Detect which cell encompasses the target text, then output its [x, y] center coordinate. 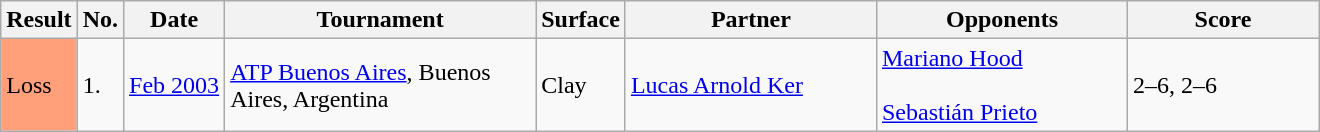
Result [39, 20]
Lucas Arnold Ker [750, 85]
Date [174, 20]
Mariano Hood Sebastián Prieto [1002, 85]
Score [1224, 20]
Feb 2003 [174, 85]
1. [100, 85]
Surface [581, 20]
2–6, 2–6 [1224, 85]
ATP Buenos Aires, Buenos Aires, Argentina [380, 85]
No. [100, 20]
Clay [581, 85]
Loss [39, 85]
Opponents [1002, 20]
Partner [750, 20]
Tournament [380, 20]
